Provide the (X, Y) coordinate of the cell's center where the given text is located.  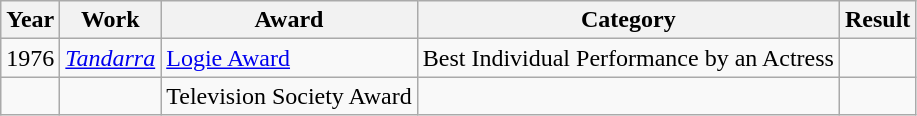
Category (628, 20)
Tandarra (110, 58)
Result (877, 20)
Year (30, 20)
1976 (30, 58)
Work (110, 20)
Best Individual Performance by an Actress (628, 58)
Television Society Award (289, 96)
Award (289, 20)
Logie Award (289, 58)
